Identify which cell holds the provided text, then report its [X, Y] central coordinate. 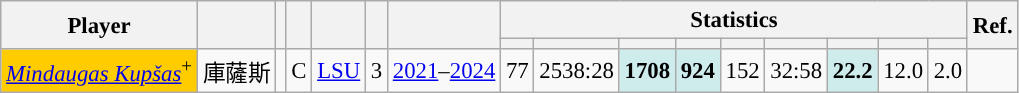
LSU [339, 71]
2021–2024 [444, 71]
2.0 [948, 71]
32:58 [796, 71]
152 [742, 71]
Statistics [734, 20]
庫薩斯 [236, 71]
Ref. [992, 25]
77 [518, 71]
1708 [647, 71]
22.2 [852, 71]
924 [698, 71]
12.0 [903, 71]
Mindaugas Kupšas+ [100, 71]
Player [100, 25]
2538:28 [576, 71]
3 [377, 71]
C [299, 71]
